Find where the given text appears and provide that cell's center as [X, Y] coordinate. 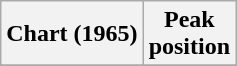
Peakposition [189, 34]
Chart (1965) [72, 34]
